Detect which cell encompasses the target text, then output its (x, y) center coordinate. 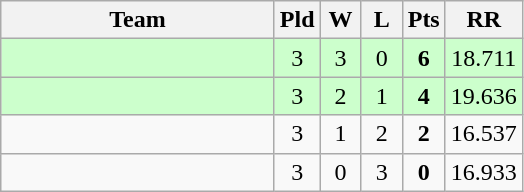
L (382, 20)
RR (484, 20)
16.537 (484, 134)
18.711 (484, 58)
4 (424, 96)
Team (138, 20)
16.933 (484, 172)
6 (424, 58)
W (340, 20)
Pld (297, 20)
19.636 (484, 96)
Pts (424, 20)
